Detect which cell encompasses the target text, then output its [x, y] center coordinate. 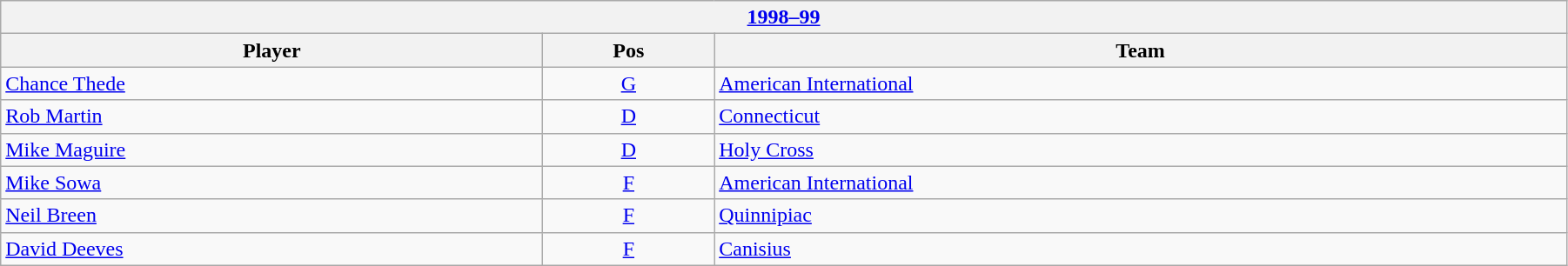
G [628, 83]
Canisius [1141, 249]
Rob Martin [271, 116]
Connecticut [1141, 116]
David Deeves [271, 249]
Mike Sowa [271, 183]
1998–99 [784, 17]
Quinnipiac [1141, 216]
Neil Breen [271, 216]
Pos [628, 50]
Mike Maguire [271, 150]
Team [1141, 50]
Player [271, 50]
Chance Thede [271, 83]
Holy Cross [1141, 150]
